Return [x, y] of the center of cell containing provided text 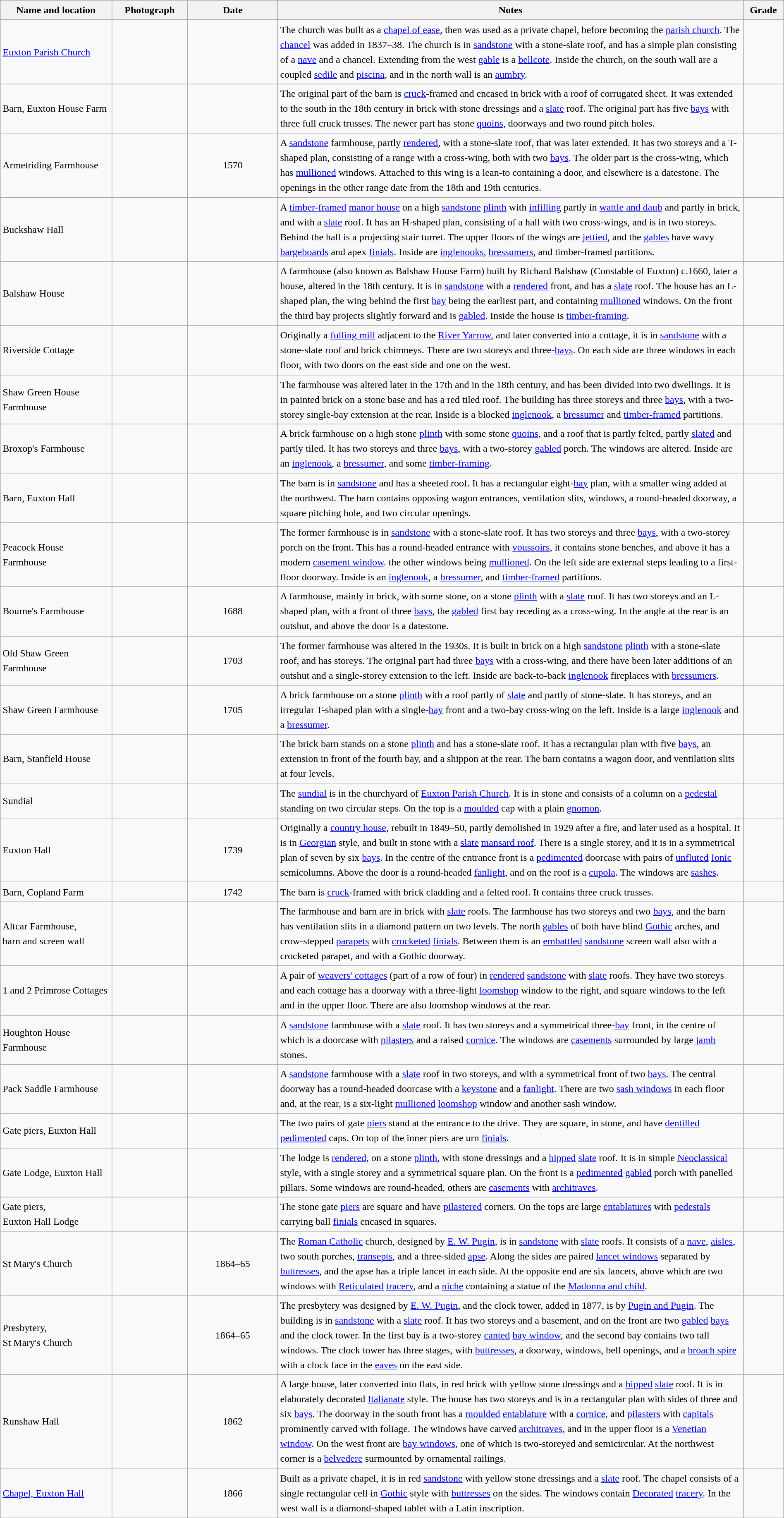
Photograph [150, 10]
Balshaw House [56, 294]
Sundial [56, 801]
1688 [233, 611]
Runshaw Hall [56, 1421]
The barn is cruck-framed with brick cladding and a felted roof. It contains three cruck trusses. [510, 892]
Barn, Stanfield House [56, 759]
Shaw Green Farmhouse [56, 710]
Old Shaw Green Farmhouse [56, 661]
Chapel, Euxton Hall [56, 1493]
Euxton Hall [56, 850]
Shaw Green House Farmhouse [56, 400]
1742 [233, 892]
Grade [763, 10]
Gate piers,Euxton Hall Lodge [56, 1214]
Presbytery,St Mary's Church [56, 1335]
Notes [510, 10]
Buckshaw Hall [56, 229]
1705 [233, 710]
Barn, Euxton House Farm [56, 108]
Altcar Farmhouse,barn and screen wall [56, 934]
Barn, Euxton Hall [56, 498]
Gate Lodge, Euxton Hall [56, 1172]
Peacock House Farmhouse [56, 554]
Name and location [56, 10]
Armetriding Farmhouse [56, 165]
Riverside Cottage [56, 350]
1739 [233, 850]
Houghton House Farmhouse [56, 1040]
Euxton Parish Church [56, 52]
1703 [233, 661]
Date [233, 10]
Barn, Copland Farm [56, 892]
1570 [233, 165]
1866 [233, 1493]
1 and 2 Primrose Cottages [56, 990]
St Mary's Church [56, 1263]
Broxop's Farmhouse [56, 448]
Pack Saddle Farmhouse [56, 1089]
Bourne's Farmhouse [56, 611]
1862 [233, 1421]
Gate piers, Euxton Hall [56, 1131]
